Return the (X, Y) coordinate for the center point of the cell that contains the specified text.  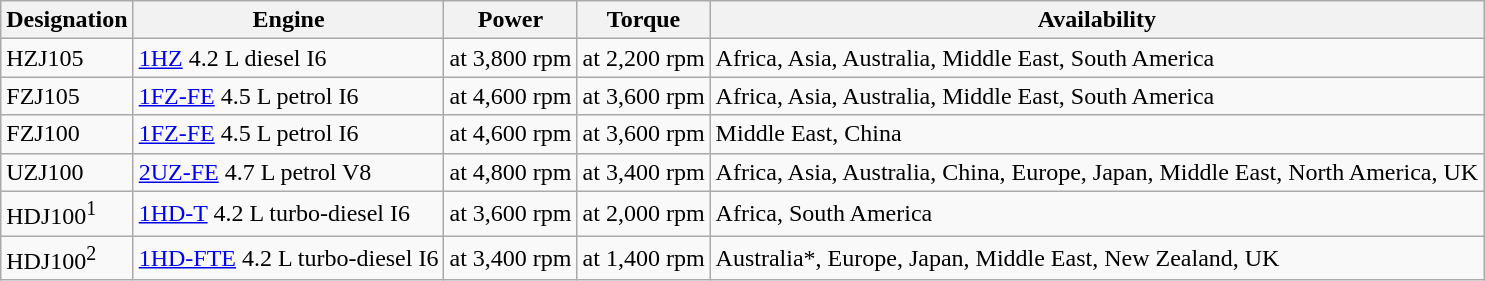
Availability (1097, 20)
FZJ105 (67, 96)
1HD-FTE 4.2 L turbo-diesel I6 (288, 258)
Engine (288, 20)
1HD-T 4.2 L turbo-diesel I6 (288, 214)
at 2,200 rpm (644, 58)
UZJ100 (67, 172)
Australia*, Europe, Japan, Middle East, New Zealand, UK (1097, 258)
2UZ-FE 4.7 L petrol V8 (288, 172)
Torque (644, 20)
at 4,800 rpm (510, 172)
Africa, South America (1097, 214)
1HZ 4.2 L diesel I6 (288, 58)
at 3,800 rpm (510, 58)
HDJ1001 (67, 214)
Middle East, China (1097, 134)
Designation (67, 20)
at 1,400 rpm (644, 258)
FZJ100 (67, 134)
HZJ105 (67, 58)
HDJ1002 (67, 258)
Power (510, 20)
Africa, Asia, Australia, China, Europe, Japan, Middle East, North America, UK (1097, 172)
at 2,000 rpm (644, 214)
